Output the (X, Y) coordinate of the center of the cell containing the given text.  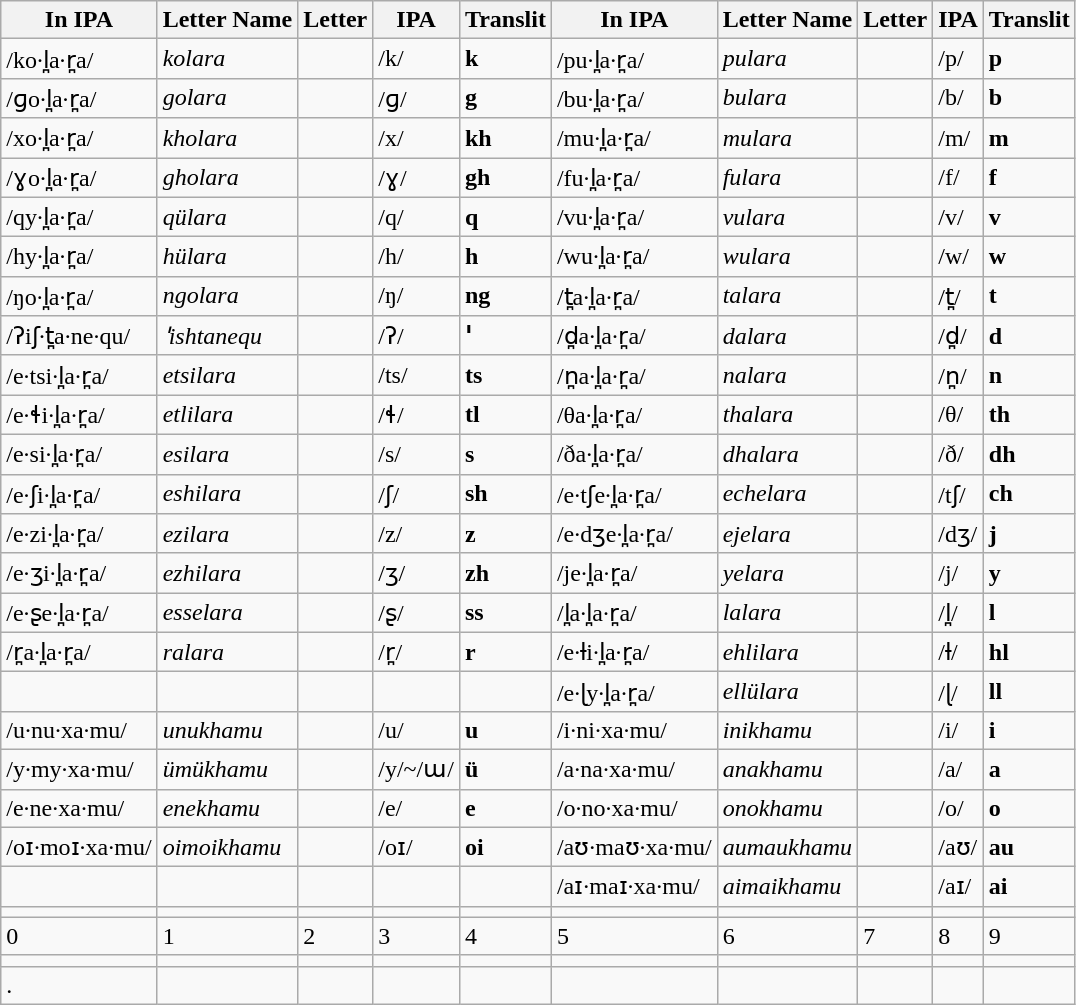
ꞌishtanequ (228, 336)
/aɪ/ (958, 887)
ehlilara (788, 652)
ezhilara (228, 573)
. (79, 985)
/ts/ (416, 375)
/b/ (958, 98)
etsilara (228, 375)
/θ/ (958, 415)
/oɪ/ (416, 847)
inikhamu (788, 730)
/m/ (958, 138)
1 (228, 936)
/oɪ·moɪ·xa·mu/ (79, 847)
kh (505, 138)
9 (1029, 936)
z (505, 534)
talara (788, 296)
/e·ƚi·l̪a·r̪a/ (634, 652)
oimoikhamu (228, 847)
t (1029, 296)
v (1029, 217)
p (1029, 59)
/e·tʃe·l̪a·r̪a/ (634, 494)
esilara (228, 454)
/q/ (416, 217)
wulara (788, 257)
/θa·l̪a·r̪a/ (634, 415)
esselara (228, 613)
dalara (788, 336)
f (1029, 178)
u (505, 730)
ellülara (788, 692)
/ko·l̪a·r̪a/ (79, 59)
/x/ (416, 138)
enekhamu (228, 808)
sh (505, 494)
/ʔiʃ·t̪a·ne·qu/ (79, 336)
/mu·l̪a·r̪a/ (634, 138)
k (505, 59)
thalara (788, 415)
y (1029, 573)
s (505, 454)
/w/ (958, 257)
i (1029, 730)
kholara (228, 138)
b (1029, 98)
onokhamu (788, 808)
/pu·l̪a·r̪a/ (634, 59)
/i·ni·xa·mu/ (634, 730)
qülara (228, 217)
yelara (788, 573)
eshilara (228, 494)
/ɡ/ (416, 98)
a (1029, 769)
gholara (228, 178)
aumaukhamu (788, 847)
/ʒ/ (416, 573)
etlilara (228, 415)
/y·my·xa·mu/ (79, 769)
mulara (788, 138)
ꞌ (505, 336)
ralara (228, 652)
lalara (788, 613)
zh (505, 573)
/tʃ/ (958, 494)
/ɣ/ (416, 178)
ejelara (788, 534)
bulara (788, 98)
anakhamu (788, 769)
h (505, 257)
ü (505, 769)
/ɬ/ (416, 415)
ll (1029, 692)
/a·na·xa·mu/ (634, 769)
/d̪/ (958, 336)
/n̪a·l̪a·r̪a/ (634, 375)
/u·nu·xa·mu/ (79, 730)
n (1029, 375)
/ɣo·l̪a·r̪a/ (79, 178)
0 (79, 936)
/vu·l̪a·r̪a/ (634, 217)
/z/ (416, 534)
/r̪a·l̪a·r̪a/ (79, 652)
/hy·l̪a·r̪a/ (79, 257)
/ða·l̪a·r̪a/ (634, 454)
/d̪a·l̪a·r̪a/ (634, 336)
golara (228, 98)
tl (505, 415)
/i/ (958, 730)
kolara (228, 59)
/e/ (416, 808)
/ð/ (958, 454)
pulara (788, 59)
ngolara (228, 296)
2 (336, 936)
j (1029, 534)
/bu·l̪a·r̪a/ (634, 98)
/u/ (416, 730)
/j/ (958, 573)
/e·tsi·l̪a·r̪a/ (79, 375)
w (1029, 257)
/v/ (958, 217)
oi (505, 847)
/t̪/ (958, 296)
/l̪/ (958, 613)
/k/ (416, 59)
/xo·l̪a·r̪a/ (79, 138)
/ƚ/ (958, 652)
/h/ (416, 257)
/e·si·l̪a·r̪a/ (79, 454)
/aʊ/ (958, 847)
/f/ (958, 178)
gh (505, 178)
/wu·l̪a·r̪a/ (634, 257)
m (1029, 138)
/p/ (958, 59)
ng (505, 296)
4 (505, 936)
/ʔ/ (416, 336)
ezilara (228, 534)
hülara (228, 257)
dhalara (788, 454)
/n̪/ (958, 375)
6 (788, 936)
/ʃ/ (416, 494)
ümükhamu (228, 769)
au (1029, 847)
/ɡo·l̪a·r̪a/ (79, 98)
/e·zi·l̪a·r̪a/ (79, 534)
unukhamu (228, 730)
/t̪a·l̪a·r̪a/ (634, 296)
/e·ʃi·l̪a·r̪a/ (79, 494)
/s/ (416, 454)
/ʂ/ (416, 613)
/qy·l̪a·r̪a/ (79, 217)
/je·l̪a·r̪a/ (634, 573)
/e·dʒe·l̪a·r̪a/ (634, 534)
/ɭ/ (958, 692)
ts (505, 375)
/l̪a·l̪a·r̪a/ (634, 613)
ai (1029, 887)
/aʊ·maʊ·xa·mu/ (634, 847)
/dʒ/ (958, 534)
echelara (788, 494)
/o·no·xa·mu/ (634, 808)
/e·ɭy·l̪a·r̪a/ (634, 692)
/r̪/ (416, 652)
l (1029, 613)
5 (634, 936)
fulara (788, 178)
d (1029, 336)
/o/ (958, 808)
g (505, 98)
8 (958, 936)
/y/~/ɯ/ (416, 769)
/fu·l̪a·r̪a/ (634, 178)
vulara (788, 217)
th (1029, 415)
ch (1029, 494)
/a/ (958, 769)
o (1029, 808)
hl (1029, 652)
e (505, 808)
q (505, 217)
ss (505, 613)
aimaikhamu (788, 887)
nalara (788, 375)
/e·ʂe·l̪a·r̪a/ (79, 613)
3 (416, 936)
/aɪ·maɪ·xa·mu/ (634, 887)
dh (1029, 454)
r (505, 652)
/e·ne·xa·mu/ (79, 808)
/e·ɬi·l̪a·r̪a/ (79, 415)
/ŋo·l̪a·r̪a/ (79, 296)
/e·ʒi·l̪a·r̪a/ (79, 573)
7 (896, 936)
/ŋ/ (416, 296)
